From the cell containing the given text, extract its center point as (x, y) coordinate. 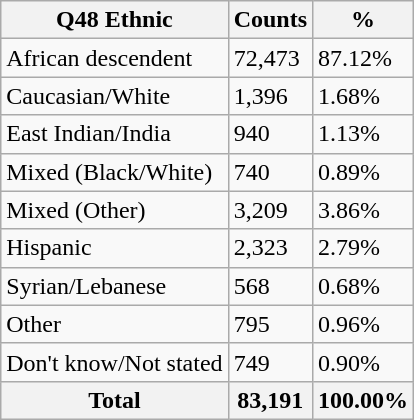
83,191 (270, 400)
3.86% (364, 210)
Mixed (Black/White) (114, 172)
Don't know/Not stated (114, 362)
72,473 (270, 58)
1.13% (364, 134)
2,323 (270, 248)
3,209 (270, 210)
795 (270, 324)
940 (270, 134)
1,396 (270, 96)
Q48 Ethnic (114, 20)
100.00% (364, 400)
Mixed (Other) (114, 210)
Syrian/Lebanese (114, 286)
568 (270, 286)
0.96% (364, 324)
740 (270, 172)
749 (270, 362)
Caucasian/White (114, 96)
Total (114, 400)
Other (114, 324)
0.90% (364, 362)
1.68% (364, 96)
Counts (270, 20)
0.68% (364, 286)
East Indian/India (114, 134)
2.79% (364, 248)
0.89% (364, 172)
% (364, 20)
African descendent (114, 58)
87.12% (364, 58)
Hispanic (114, 248)
